Pinpoint the cell where the given text exists, returning its [X, Y] midpoint coordinate. 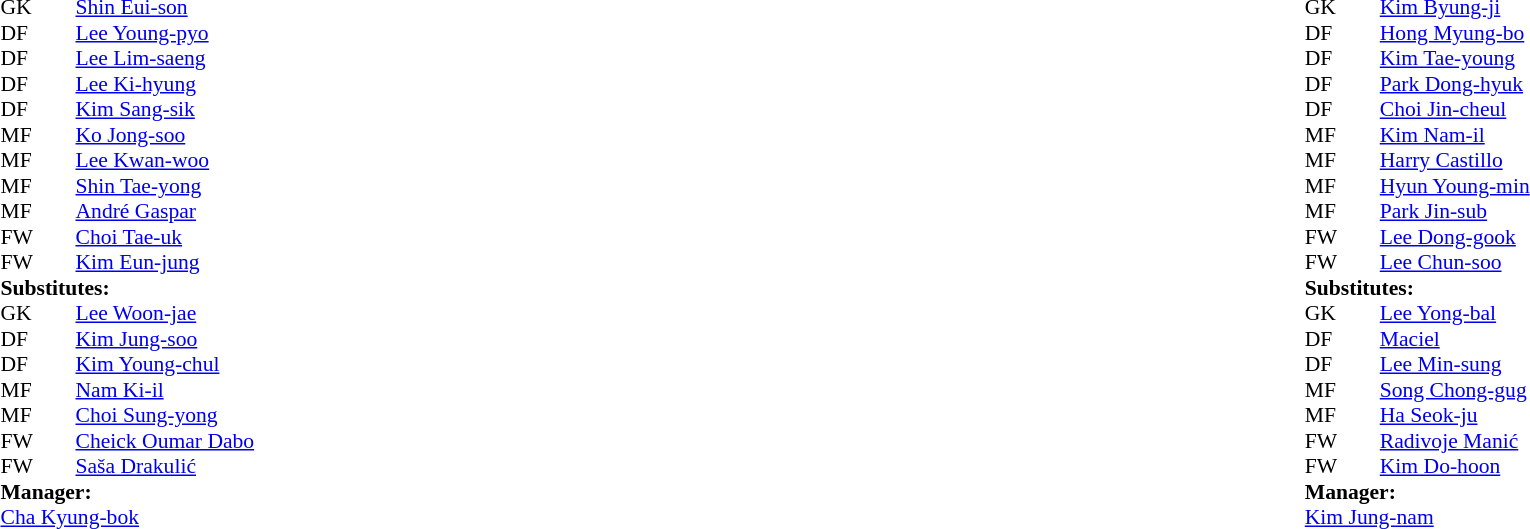
Kim Sang-sik [166, 109]
Kim Jung-soo [166, 339]
Radivoje Manić [1455, 441]
Cheick Oumar Dabo [166, 441]
Kim Young-chul [166, 365]
Lee Chun-soo [1455, 263]
Lee Young-pyo [166, 33]
André Gaspar [166, 211]
Saša Drakulić [166, 467]
Hyun Young-min [1455, 186]
Ko Jong-soo [166, 135]
Harry Castillo [1455, 161]
Song Chong-gug [1455, 390]
Lee Kwan-woo [166, 161]
Ha Seok-ju [1455, 415]
Park Dong-hyuk [1455, 84]
Lee Lim-saeng [166, 59]
Choi Tae-uk [166, 237]
Kim Tae-young [1455, 59]
Kim Do-hoon [1455, 467]
Lee Min-sung [1455, 365]
Park Jin-sub [1455, 211]
Nam Ki-il [166, 390]
Choi Sung-yong [166, 415]
Lee Ki-hyung [166, 84]
Shin Tae-yong [166, 186]
Choi Jin-cheul [1455, 109]
Kim Nam-il [1455, 135]
Maciel [1455, 339]
Lee Woon-jae [166, 313]
Lee Yong-bal [1455, 313]
Kim Eun-jung [166, 263]
Lee Dong-gook [1455, 237]
Hong Myung-bo [1455, 33]
